Locate the cell with the specified text and output its [X, Y] center coordinate. 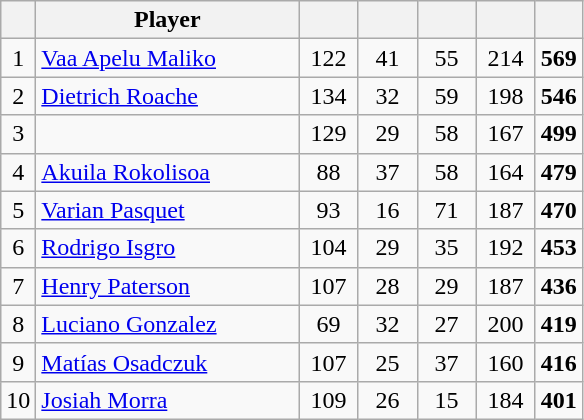
2 [18, 96]
27 [446, 324]
35 [446, 248]
55 [446, 58]
59 [446, 96]
200 [506, 324]
9 [18, 362]
16 [388, 210]
3 [18, 134]
416 [558, 362]
Rodrigo Isgro [168, 248]
8 [18, 324]
Varian Pasquet [168, 210]
Matías Osadczuk [168, 362]
192 [506, 248]
401 [558, 400]
28 [388, 286]
15 [446, 400]
41 [388, 58]
160 [506, 362]
93 [328, 210]
69 [328, 324]
Player [168, 20]
1 [18, 58]
546 [558, 96]
499 [558, 134]
479 [558, 172]
134 [328, 96]
6 [18, 248]
164 [506, 172]
436 [558, 286]
470 [558, 210]
198 [506, 96]
5 [18, 210]
Josiah Morra [168, 400]
419 [558, 324]
Henry Paterson [168, 286]
4 [18, 172]
Dietrich Roache [168, 96]
Akuila Rokolisoa [168, 172]
Luciano Gonzalez [168, 324]
569 [558, 58]
26 [388, 400]
167 [506, 134]
214 [506, 58]
184 [506, 400]
25 [388, 362]
129 [328, 134]
109 [328, 400]
Vaa Apelu Maliko [168, 58]
71 [446, 210]
10 [18, 400]
122 [328, 58]
453 [558, 248]
88 [328, 172]
7 [18, 286]
104 [328, 248]
